Locate the cell with the specified text and output its [X, Y] center coordinate. 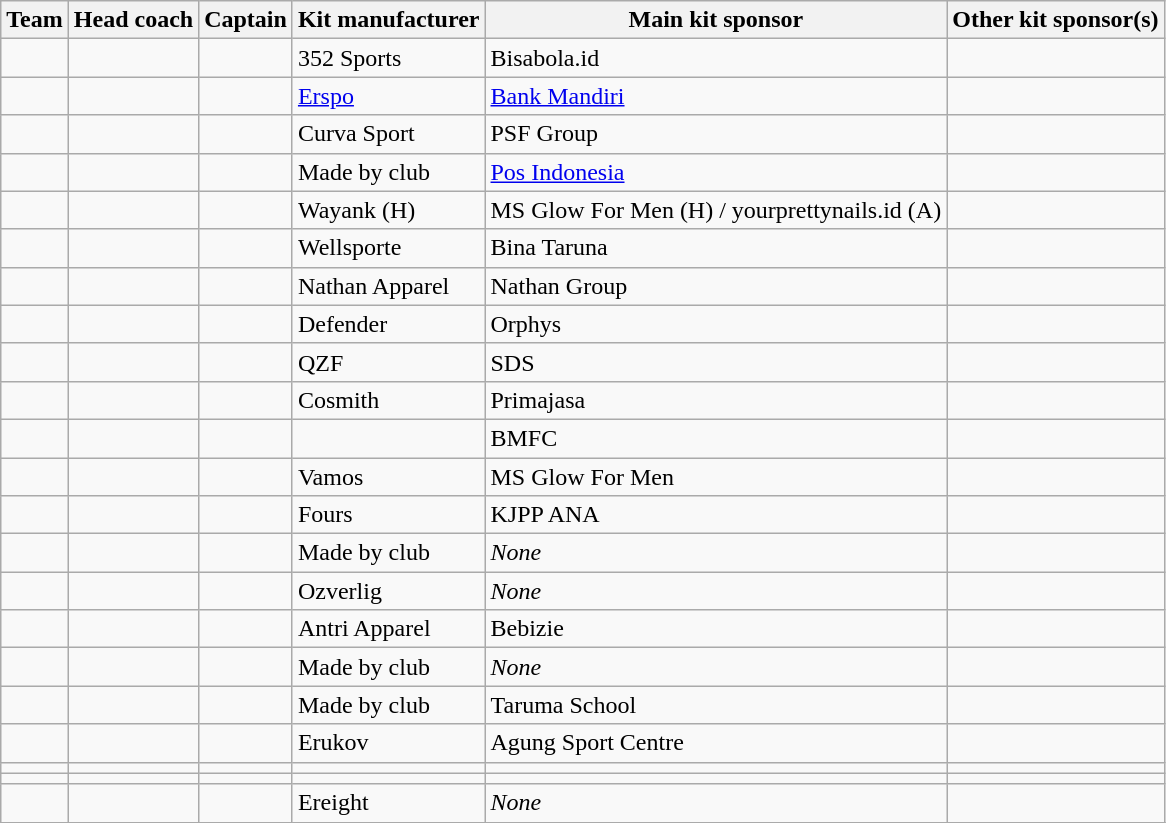
Nathan Apparel [388, 286]
Orphys [716, 324]
Main kit sponsor [716, 20]
Pos Indonesia [716, 172]
Curva Sport [388, 134]
QZF [388, 362]
Cosmith [388, 400]
Fours [388, 515]
Bisabola.id [716, 58]
Primajasa [716, 400]
Team [35, 20]
MS Glow For Men (H) / yourprettynails.id (A) [716, 210]
SDS [716, 362]
Antri Apparel [388, 629]
Bank Mandiri [716, 96]
Ereight [388, 803]
Nathan Group [716, 286]
BMFC [716, 438]
Bebizie [716, 629]
Taruma School [716, 705]
Erspo [388, 96]
352 Sports [388, 58]
PSF Group [716, 134]
Head coach [133, 20]
Erukov [388, 743]
Vamos [388, 477]
Defender [388, 324]
Wellsporte [388, 248]
Captain [246, 20]
Bina Taruna [716, 248]
Ozverlig [388, 591]
Agung Sport Centre [716, 743]
Kit manufacturer [388, 20]
MS Glow For Men [716, 477]
KJPP ANA [716, 515]
Other kit sponsor(s) [1056, 20]
Wayank (H) [388, 210]
